Identify which cell holds the provided text, then report its [X, Y] central coordinate. 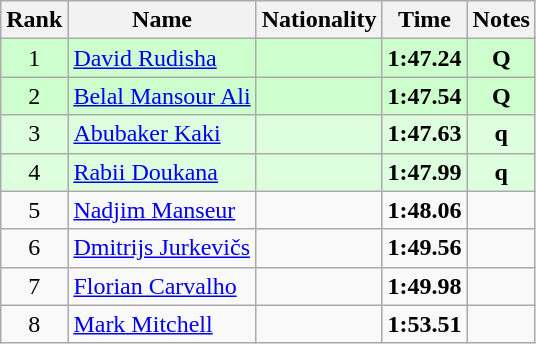
Mark Mitchell [162, 324]
David Rudisha [162, 58]
1:47.63 [424, 134]
Dmitrijs Jurkevičs [162, 248]
Rank [34, 20]
Notes [501, 20]
2 [34, 96]
3 [34, 134]
1:47.24 [424, 58]
Rabii Doukana [162, 172]
Belal Mansour Ali [162, 96]
Time [424, 20]
Name [162, 20]
1:47.99 [424, 172]
Nadjim Manseur [162, 210]
Nationality [319, 20]
1:53.51 [424, 324]
8 [34, 324]
7 [34, 286]
4 [34, 172]
1 [34, 58]
6 [34, 248]
1:49.98 [424, 286]
Florian Carvalho [162, 286]
Abubaker Kaki [162, 134]
1:49.56 [424, 248]
1:48.06 [424, 210]
5 [34, 210]
1:47.54 [424, 96]
